Find where the given text appears and provide that cell's center as (X, Y) coordinate. 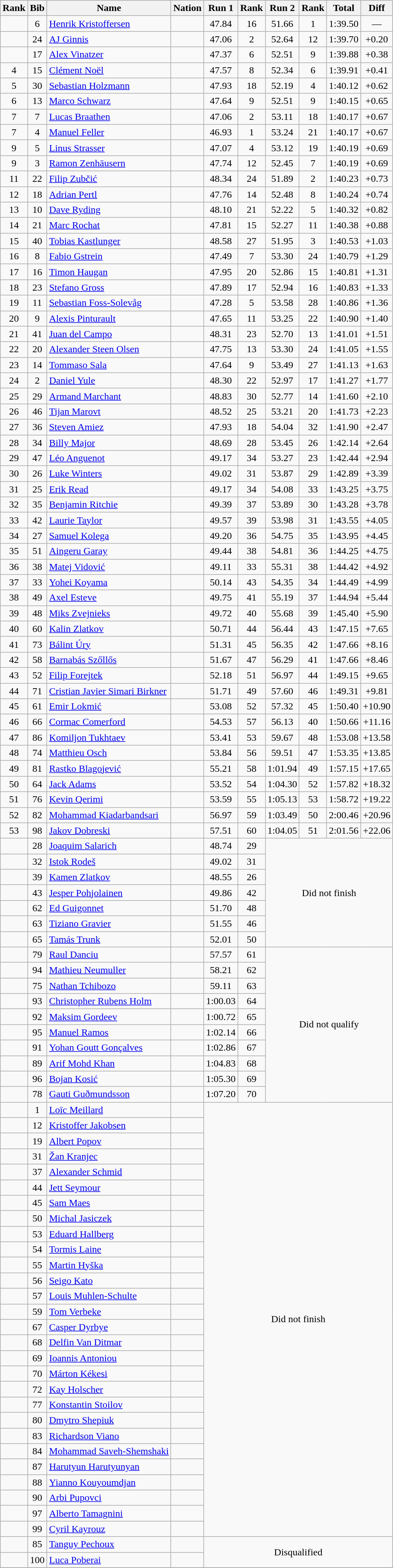
54.04 (282, 427)
1:01.94 (282, 769)
1:40.81 (344, 272)
47.81 (221, 225)
57.51 (221, 830)
47.28 (221, 303)
Marco Schwarz (109, 101)
48.69 (221, 442)
49.75 (221, 598)
73 (37, 644)
Daniel Yule (109, 380)
87 (37, 1467)
Komiljon Tukhtaev (109, 738)
1:41.90 (344, 427)
48.34 (221, 179)
1:07.20 (221, 1094)
82 (37, 815)
52.01 (221, 939)
+5.90 (377, 613)
Konstantin Stoilov (109, 1405)
47.07 (221, 148)
+9.65 (377, 675)
1:40.90 (344, 318)
Dmytro Shepiuk (109, 1420)
49.11 (221, 567)
+1.40 (377, 318)
49.86 (221, 892)
+9.81 (377, 691)
Matthieu Osch (109, 753)
Jesper Pohjolainen (109, 892)
Dave Ryding (109, 210)
52.27 (282, 225)
79 (37, 955)
Delfin Van Ditmar (109, 1343)
Mathieu Neumuller (109, 970)
Kalin Zlatkov (109, 629)
1:43.55 (344, 520)
Harutyun Harutyunyan (109, 1467)
Aingeru Garay (109, 551)
Tom Verbeke (109, 1312)
1:41.60 (344, 396)
+1.03 (377, 241)
Timon Haugan (109, 272)
56.13 (282, 722)
Axel Esteve (109, 598)
+4.75 (377, 551)
Martin Hyška (109, 1265)
Joaquim Salarich (109, 846)
1:45.40 (344, 613)
+20.96 (377, 815)
Tijan Marovt (109, 411)
Total (344, 8)
47.74 (221, 163)
+0.20 (377, 39)
Jakov Dobreski (109, 830)
+1.63 (377, 365)
99 (37, 1529)
Manuel Feller (109, 132)
+10.90 (377, 707)
1:05.13 (282, 799)
55.31 (282, 567)
49.57 (221, 520)
Diff (377, 8)
53.27 (282, 458)
51.95 (282, 241)
81 (37, 769)
52.45 (282, 163)
Erik Read (109, 489)
53.89 (282, 505)
Laurie Taylor (109, 520)
52.70 (282, 334)
Maksim Gordeev (109, 1017)
Samuel Kolega (109, 536)
58.21 (221, 970)
47.76 (221, 194)
Yianno Kouyoumdjan (109, 1482)
1:41.73 (344, 411)
52.22 (282, 210)
53.12 (282, 148)
Žan Kranjec (109, 1156)
94 (37, 970)
Tommaso Sala (109, 365)
1:39.91 (344, 70)
+4.92 (377, 567)
1:44.25 (344, 551)
1:50.66 (344, 722)
51.89 (282, 179)
1:44.94 (344, 598)
53.87 (282, 474)
47.65 (221, 318)
52.86 (282, 272)
1:53.35 (344, 753)
78 (37, 1094)
+2.64 (377, 442)
59.11 (221, 986)
91 (37, 1048)
+2.10 (377, 396)
Armand Marchant (109, 396)
Eduard Hallberg (109, 1234)
53.84 (221, 753)
Seigo Kato (109, 1281)
Michal Jasiczek (109, 1219)
1:02.86 (221, 1048)
+18.32 (377, 784)
1:39.70 (344, 39)
+0.65 (377, 101)
83 (37, 1435)
51.31 (221, 644)
10 (37, 210)
59.51 (282, 753)
+0.62 (377, 86)
— (377, 24)
53.58 (282, 303)
Disqualified (298, 1552)
+1.55 (377, 349)
57.32 (282, 707)
+1.33 (377, 287)
1:41.27 (344, 380)
49.72 (221, 613)
1:00.03 (221, 1001)
Alexander Schmid (109, 1172)
47.37 (221, 55)
Fabio Gstrein (109, 256)
Matej Vidović (109, 567)
Sebastian Holzmann (109, 86)
Stefano Gross (109, 287)
1:04.30 (282, 784)
48.10 (221, 210)
1:05.30 (221, 1079)
Luca Poberai (109, 1560)
1:04.83 (221, 1063)
53.21 (282, 411)
1:41.13 (344, 365)
Rastko Blagojević (109, 769)
48.58 (221, 241)
+5.44 (377, 598)
Bojan Kosić (109, 1079)
2:00.46 (344, 815)
+2.23 (377, 411)
+19.22 (377, 799)
90 (37, 1498)
1:03.49 (282, 815)
Name (109, 8)
46.93 (221, 132)
48.31 (221, 334)
Cormac Comerford (109, 722)
47.75 (221, 349)
55.68 (282, 613)
51.66 (282, 24)
Run 2 (282, 8)
53.98 (282, 520)
Ramon Zenhäusern (109, 163)
1:49.15 (344, 675)
+17.65 (377, 769)
AJ Ginnis (109, 39)
74 (37, 753)
48.52 (221, 411)
1:43.25 (344, 489)
+0.38 (377, 55)
52.97 (282, 380)
1:40.79 (344, 256)
Billy Major (109, 442)
53.11 (282, 117)
+0.41 (377, 70)
51.55 (221, 923)
53.59 (221, 799)
+4.05 (377, 520)
1:40.12 (344, 86)
Cyril Kayrouz (109, 1529)
Kay Holscher (109, 1389)
47.57 (221, 70)
53.52 (221, 784)
1:40.15 (344, 101)
Albert Popov (109, 1141)
Ioannis Antoniou (109, 1358)
1:41.01 (344, 334)
1:57.15 (344, 769)
49.39 (221, 505)
+1.29 (377, 256)
Run 1 (221, 8)
Istok Rodeš (109, 861)
Miks Zvejnieks (109, 613)
+1.77 (377, 380)
+1.36 (377, 303)
53.08 (221, 707)
Léo Anguenot (109, 458)
Benjamin Ritchie (109, 505)
48.74 (221, 846)
1:47.15 (344, 629)
86 (37, 738)
71 (37, 691)
53.45 (282, 442)
Steven Amiez (109, 427)
95 (37, 1032)
97 (37, 1513)
1:43.28 (344, 505)
1:40.32 (344, 210)
+1.31 (377, 272)
+22.06 (377, 830)
Tormis Laine (109, 1250)
Nathan Tchibozo (109, 986)
72 (37, 1389)
+0.73 (377, 179)
+4.99 (377, 582)
51.71 (221, 691)
54.35 (282, 582)
+0.88 (377, 225)
50.14 (221, 582)
Richardson Viano (109, 1435)
+3.78 (377, 505)
1:44.49 (344, 582)
Emir Lokmić (109, 707)
1:40.24 (344, 194)
+3.75 (377, 489)
84 (37, 1451)
54.53 (221, 722)
Tiziano Gravier (109, 923)
Alexander Steen Olsen (109, 349)
1:42.44 (344, 458)
54.75 (282, 536)
53.25 (282, 318)
Loïc Meillard (109, 1110)
Mohammad Saveh-Shemshaki (109, 1451)
Ed Guigonnet (109, 908)
1:49.31 (344, 691)
2:01.56 (344, 830)
54.08 (282, 489)
Tobias Kastlunger (109, 241)
Clément Noël (109, 70)
+0.74 (377, 194)
47.95 (221, 272)
52.18 (221, 675)
+3.39 (377, 474)
47.89 (221, 287)
Bálint Úry (109, 644)
1:43.95 (344, 536)
Sam Maes (109, 1203)
1:00.72 (221, 1017)
Mohammad Kiadarbandsari (109, 815)
+2.94 (377, 458)
59.67 (282, 738)
80 (37, 1420)
Juan del Campo (109, 334)
Linus Strasser (109, 148)
Luke Winters (109, 474)
Manuel Ramos (109, 1032)
+1.51 (377, 334)
Henrik Kristoffersen (109, 24)
Lucas Braathen (109, 117)
1:57.82 (344, 784)
53.41 (221, 738)
Yohei Koyama (109, 582)
57.60 (282, 691)
96 (37, 1079)
1:41.05 (344, 349)
92 (37, 1017)
52.34 (282, 70)
Nation (187, 8)
Did not qualify (329, 1025)
55.19 (282, 598)
1:44.42 (344, 567)
Louis Muhlen-Schulte (109, 1296)
57.57 (221, 955)
Cristian Javier Simari Birkner (109, 691)
1:40.83 (344, 287)
52.48 (282, 194)
Alex Vinatzer (109, 55)
100 (37, 1560)
89 (37, 1063)
53.24 (282, 132)
Filip Forejtek (109, 675)
Alberto Tamagnini (109, 1513)
1:40.38 (344, 225)
1:58.72 (344, 799)
1:42.89 (344, 474)
56.44 (282, 629)
52.77 (282, 396)
85 (37, 1544)
+13.85 (377, 753)
77 (37, 1405)
Márton Kékesi (109, 1374)
52.94 (282, 287)
1:39.50 (344, 24)
54.81 (282, 551)
+11.16 (377, 722)
51.70 (221, 908)
75 (37, 986)
1:53.08 (344, 738)
1:42.14 (344, 442)
Sebastian Foss-Solevåg (109, 303)
+0.82 (377, 210)
Raul Danciu (109, 955)
98 (37, 830)
Tanguy Pechoux (109, 1544)
Adrian Pertl (109, 194)
+13.58 (377, 738)
1:04.05 (282, 830)
93 (37, 1001)
1:39.88 (344, 55)
49.44 (221, 551)
47.49 (221, 256)
Christopher Rubens Holm (109, 1001)
50.71 (221, 629)
Kamen Zlatkov (109, 877)
47.84 (221, 24)
48.30 (221, 380)
53.49 (282, 365)
+7.65 (377, 629)
1:02.14 (221, 1032)
52.19 (282, 86)
88 (37, 1482)
Kevin Qerimi (109, 799)
55.21 (221, 769)
Gauti Guðmundsson (109, 1094)
52.64 (282, 39)
76 (37, 799)
Arbi Pupovci (109, 1498)
1:50.40 (344, 707)
+8.16 (377, 644)
Tamás Trunk (109, 939)
Alexis Pinturault (109, 318)
1:40.23 (344, 179)
+8.46 (377, 660)
56.29 (282, 660)
1:40.86 (344, 303)
Bib (37, 8)
48.83 (221, 396)
Jack Adams (109, 784)
Jett Seymour (109, 1188)
Barnabás Szőllős (109, 660)
Marc Rochat (109, 225)
56.35 (282, 644)
48.55 (221, 877)
+4.45 (377, 536)
51.67 (221, 660)
Yohan Goutt Gonçalves (109, 1048)
1:40.53 (344, 241)
+2.47 (377, 427)
Casper Dyrbye (109, 1327)
Filip Zubčić (109, 179)
Arif Mohd Khan (109, 1063)
Kristoffer Jakobsen (109, 1125)
49.20 (221, 536)
